Scan for the cell matching the given text and deliver its [x, y] coordinate at center. 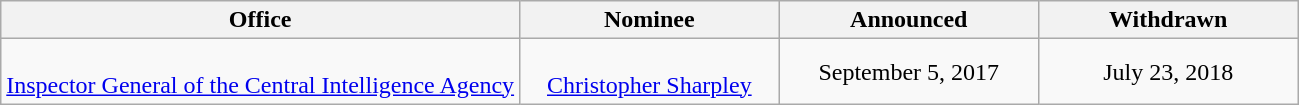
September 5, 2017 [908, 72]
Announced [908, 20]
Withdrawn [1168, 20]
Nominee [650, 20]
July 23, 2018 [1168, 72]
Office [260, 20]
Christopher Sharpley [650, 72]
Inspector General of the Central Intelligence Agency [260, 72]
